Provide the (X, Y) coordinate of the cell's center where the given text is located.  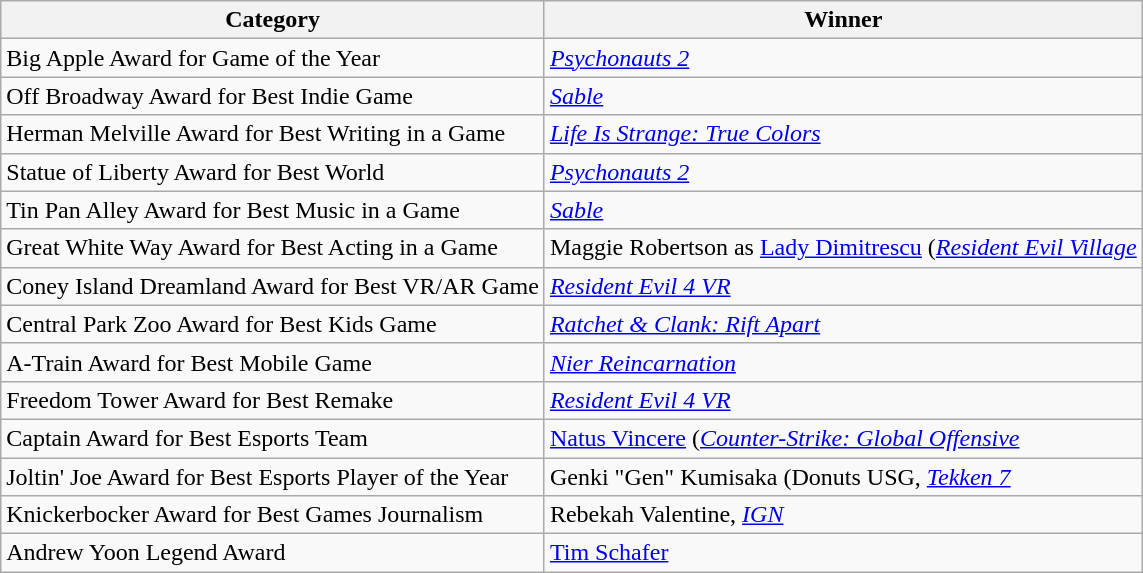
Natus Vincere (Counter-Strike: Global Offensive (843, 438)
Nier Reincarnation (843, 362)
Big Apple Award for Game of the Year (273, 58)
Winner (843, 20)
Genki "Gen" Kumisaka (Donuts USG, Tekken 7 (843, 477)
Ratchet & Clank: Rift Apart (843, 324)
Captain Award for Best Esports Team (273, 438)
Off Broadway Award for Best Indie Game (273, 96)
Life Is Strange: True Colors (843, 134)
Freedom Tower Award for Best Remake (273, 400)
Andrew Yoon Legend Award (273, 553)
Tin Pan Alley Award for Best Music in a Game (273, 210)
Category (273, 20)
Coney Island Dreamland Award for Best VR/AR Game (273, 286)
A-Train Award for Best Mobile Game (273, 362)
Great White Way Award for Best Acting in a Game (273, 248)
Knickerbocker Award for Best Games Journalism (273, 515)
Maggie Robertson as Lady Dimitrescu (Resident Evil Village (843, 248)
Central Park Zoo Award for Best Kids Game (273, 324)
Statue of Liberty Award for Best World (273, 172)
Herman Melville Award for Best Writing in a Game (273, 134)
Tim Schafer (843, 553)
Joltin' Joe Award for Best Esports Player of the Year (273, 477)
Rebekah Valentine, IGN (843, 515)
